Scan for the cell matching the given text and deliver its (x, y) coordinate at center. 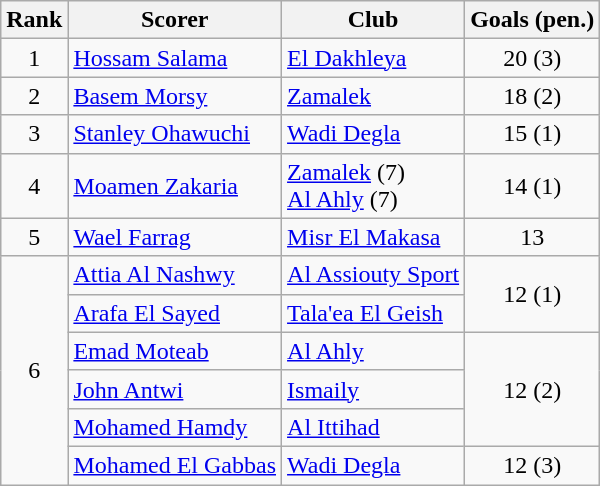
13 (532, 237)
Zamalek (7) Al Ahly (7) (374, 186)
12 (1) (532, 294)
Tala'ea El Geish (374, 313)
Scorer (175, 20)
3 (34, 134)
Goals (pen.) (532, 20)
6 (34, 370)
Basem Morsy (175, 96)
18 (2) (532, 96)
John Antwi (175, 389)
Ismaily (374, 389)
15 (1) (532, 134)
4 (34, 186)
Attia Al Nashwy (175, 275)
Al Ahly (374, 351)
2 (34, 96)
Misr El Makasa (374, 237)
Stanley Ohawuchi (175, 134)
Wael Farrag (175, 237)
Rank (34, 20)
Club (374, 20)
12 (3) (532, 465)
Al Ittihad (374, 427)
Hossam Salama (175, 58)
El Dakhleya (374, 58)
Al Assiouty Sport (374, 275)
Zamalek (374, 96)
12 (2) (532, 389)
Emad Moteab (175, 351)
5 (34, 237)
14 (1) (532, 186)
Mohamed Hamdy (175, 427)
20 (3) (532, 58)
Arafa El Sayed (175, 313)
1 (34, 58)
Moamen Zakaria (175, 186)
Mohamed El Gabbas (175, 465)
